Extract the (x, y) coordinate from the center of the cell holding the provided text.  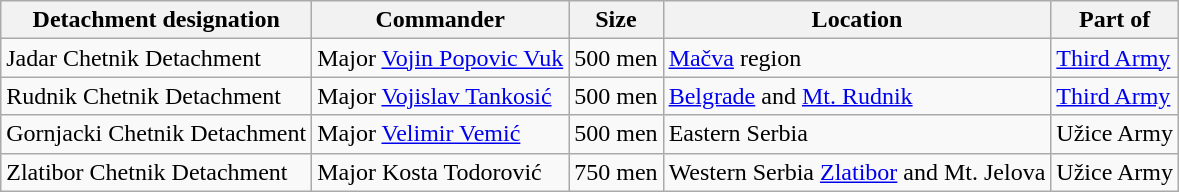
Zlatibor Chetnik Detachment (156, 172)
Belgrade and Mt. Rudnik (857, 96)
Western Serbia Zlatibor and Mt. Jelova (857, 172)
750 men (616, 172)
Location (857, 20)
Mačva region (857, 58)
Detachment designation (156, 20)
Size (616, 20)
Commander (440, 20)
Gornjacki Chetnik Detachment (156, 134)
Major Vojislav Tankosić (440, 96)
Jadar Chetnik Detachment (156, 58)
Major Kosta Todorović (440, 172)
Eastern Serbia (857, 134)
Part of (1115, 20)
Major Velimir Vemić (440, 134)
Major Vojin Popovic Vuk (440, 58)
Rudnik Chetnik Detachment (156, 96)
